Extract the (X, Y) coordinate from the center of the cell holding the provided text.  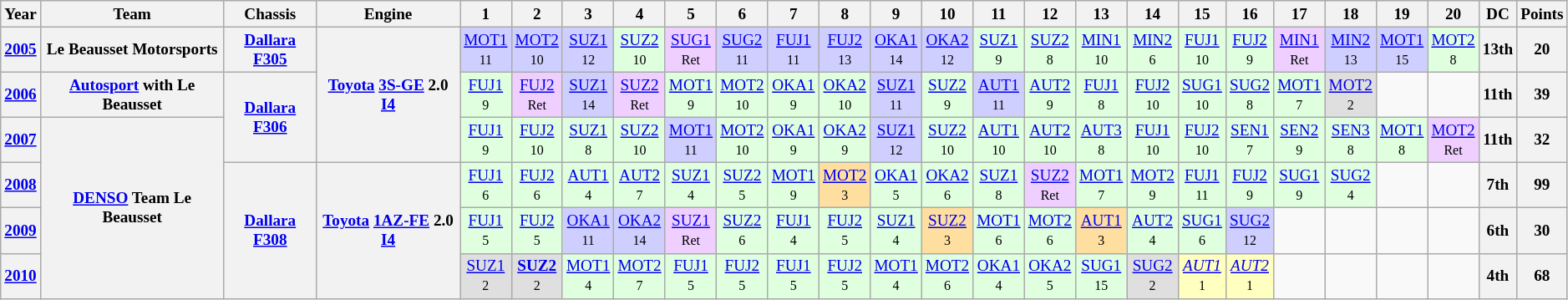
9 (896, 14)
SUG22 (1153, 276)
AUT21 (1250, 276)
MOT115 (1402, 49)
AUT14 (588, 186)
6th (1497, 231)
Le Beausset Motorsports (132, 49)
11 (999, 14)
SEN29 (1300, 140)
Toyota 1AZ-FE 2.0 I4 (388, 231)
SUG16 (1201, 231)
MOT16 (999, 231)
1 (486, 14)
AUT29 (1049, 94)
SUZ22 (536, 276)
SUZ114 (588, 94)
MIN1Ret (1300, 49)
SUZ111 (896, 94)
14 (1153, 14)
2010 (21, 276)
OKA212 (947, 49)
AUT110 (999, 140)
AUT27 (640, 186)
4 (640, 14)
16 (1250, 14)
OKA29 (844, 140)
DC (1497, 14)
MOT29 (1153, 186)
2 (536, 14)
2007 (21, 140)
FUJ18 (1101, 94)
MOT18 (1402, 140)
SUZ26 (742, 231)
Points (1542, 14)
SUZ28 (1049, 49)
FUJ14 (794, 231)
SUG1Ret (690, 49)
Team (132, 14)
SUG211 (742, 49)
SUZ19 (999, 49)
68 (1542, 276)
SEN38 (1350, 140)
AUT210 (1049, 140)
MIN213 (1350, 49)
2005 (21, 49)
15 (1201, 14)
6 (742, 14)
MOT22 (1350, 94)
OKA214 (640, 231)
OKA210 (844, 94)
19 (1402, 14)
8 (844, 14)
AUT24 (1153, 231)
SUZ12 (486, 276)
SUZ1Ret (690, 231)
7 (794, 14)
SUZ25 (742, 186)
3 (588, 14)
OKA111 (588, 231)
18 (1350, 14)
2008 (21, 186)
39 (1542, 94)
MIN26 (1153, 49)
4th (1497, 276)
AUT111 (999, 94)
12 (1049, 14)
FUJ2Ret (536, 94)
MIN110 (1101, 49)
SUZ23 (947, 231)
OKA114 (896, 49)
SUG212 (1250, 231)
13 (1101, 14)
FUJ16 (486, 186)
5 (690, 14)
10 (947, 14)
7th (1497, 186)
MOT23 (844, 186)
AUT13 (1101, 231)
17 (1300, 14)
Dallara F305 (270, 49)
2006 (21, 94)
Autosport with Le Beausset (132, 94)
Dallara F308 (270, 231)
SUG19 (1300, 186)
32 (1542, 140)
SEN17 (1250, 140)
Engine (388, 14)
Chassis (270, 14)
OKA26 (947, 186)
OKA25 (1049, 276)
OKA15 (896, 186)
2009 (21, 231)
30 (1542, 231)
Toyota 3S-GE 2.0 I4 (388, 94)
SUZ29 (947, 94)
SUG110 (1201, 94)
Year (21, 14)
13th (1497, 49)
Dallara F306 (270, 117)
MOT27 (640, 276)
MOT28 (1454, 49)
FUJ26 (536, 186)
AUT38 (1101, 140)
DENSO Team Le Beausset (132, 207)
OKA14 (999, 276)
MOT2Ret (1454, 140)
AUT11 (1201, 276)
FUJ213 (844, 49)
99 (1542, 186)
SUG24 (1350, 186)
SUG115 (1101, 276)
SUG28 (1250, 94)
